Determine the [X, Y] coordinate at the center of the cell enclosing the given text.  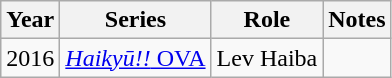
Notes [357, 20]
2016 [30, 58]
Lev Haiba [267, 58]
Year [30, 20]
Haikyū!! OVA [136, 58]
Series [136, 20]
Role [267, 20]
